Extract the (x, y) coordinate from the center of the cell holding the provided text.  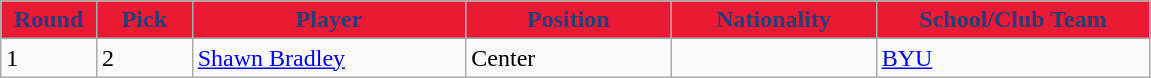
Pick (144, 20)
BYU (1013, 58)
Nationality (774, 20)
2 (144, 58)
Player (329, 20)
Center (568, 58)
Position (568, 20)
Shawn Bradley (329, 58)
1 (49, 58)
Round (49, 20)
School/Club Team (1013, 20)
